Extract the [X, Y] coordinate from the center of the cell holding the provided text.  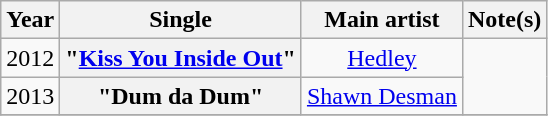
Single [181, 20]
Year [30, 20]
Shawn Desman [382, 96]
Hedley [382, 58]
2012 [30, 58]
2013 [30, 96]
Main artist [382, 20]
"Dum da Dum" [181, 96]
Note(s) [504, 20]
"Kiss You Inside Out" [181, 58]
